Search for the cell housing the specified text and yield its [X, Y] center coordinate. 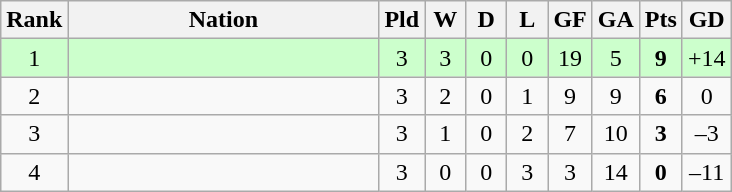
D [486, 20]
7 [570, 134]
Nation [224, 20]
–3 [706, 134]
GD [706, 20]
+14 [706, 58]
–11 [706, 172]
GF [570, 20]
Rank [34, 20]
W [446, 20]
L [528, 20]
Pts [660, 20]
GA [616, 20]
19 [570, 58]
Pld [402, 20]
5 [616, 58]
6 [660, 96]
10 [616, 134]
14 [616, 172]
4 [34, 172]
